Extract the (x, y) coordinate from the center of the cell holding the provided text.  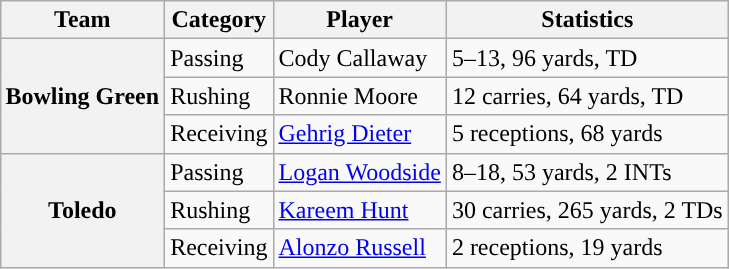
Bowling Green (82, 96)
Team (82, 20)
5–13, 96 yards, TD (587, 58)
30 carries, 265 yards, 2 TDs (587, 210)
Alonzo Russell (360, 248)
Toledo (82, 210)
8–18, 53 yards, 2 INTs (587, 172)
Statistics (587, 20)
5 receptions, 68 yards (587, 134)
12 carries, 64 yards, TD (587, 96)
Player (360, 20)
Kareem Hunt (360, 210)
Ronnie Moore (360, 96)
2 receptions, 19 yards (587, 248)
Gehrig Dieter (360, 134)
Category (219, 20)
Cody Callaway (360, 58)
Logan Woodside (360, 172)
